Find where the given text appears and provide that cell's center as (x, y) coordinate. 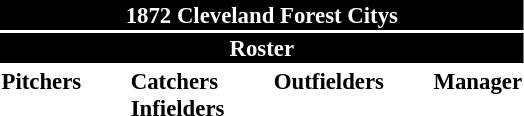
Roster (262, 48)
1872 Cleveland Forest Citys (262, 15)
